Search for the cell housing the specified text and yield its (X, Y) center coordinate. 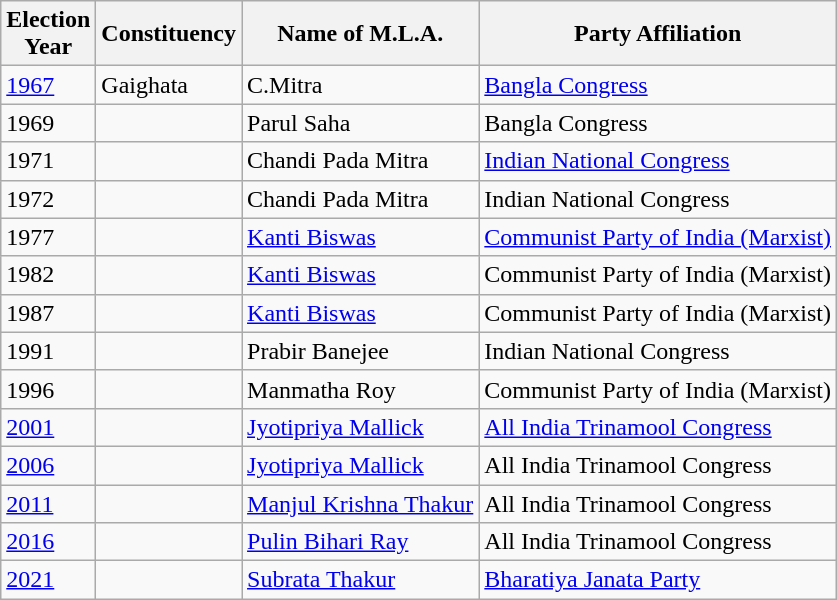
2001 (48, 427)
1996 (48, 389)
Pulin Bihari Ray (360, 542)
Parul Saha (360, 123)
1972 (48, 199)
Manmatha Roy (360, 389)
1991 (48, 351)
1977 (48, 237)
Name of M.L.A. (360, 34)
1971 (48, 161)
Election Year (48, 34)
Prabir Banejee (360, 351)
2006 (48, 465)
2016 (48, 542)
2011 (48, 503)
Constituency (169, 34)
Bharatiya Janata Party (658, 580)
2021 (48, 580)
C.Mitra (360, 85)
Gaighata (169, 85)
1982 (48, 275)
1967 (48, 85)
Party Affiliation (658, 34)
Subrata Thakur (360, 580)
1969 (48, 123)
1987 (48, 313)
Manjul Krishna Thakur (360, 503)
